Extract the (x, y) coordinate from the center of the cell holding the provided text.  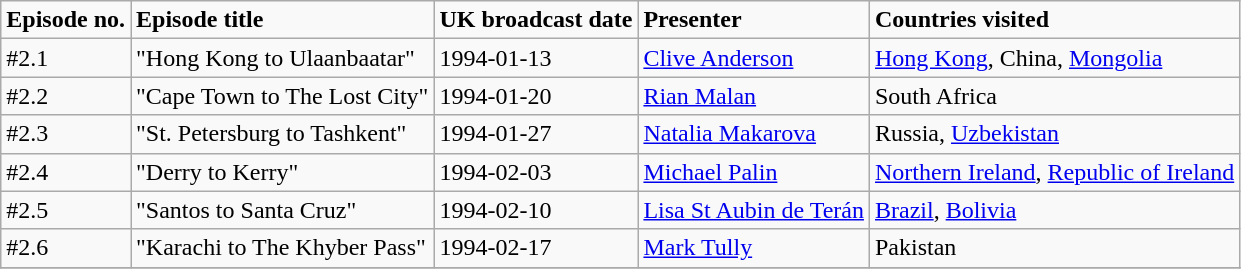
"Cape Town to The Lost City" (282, 96)
#2.1 (66, 58)
"St. Petersburg to Tashkent" (282, 134)
1994-02-03 (536, 172)
Northern Ireland, Republic of Ireland (1054, 172)
Natalia Makarova (754, 134)
1994-02-17 (536, 248)
1994-01-13 (536, 58)
Brazil, Bolivia (1054, 210)
#2.5 (66, 210)
Lisa St Aubin de Terán (754, 210)
#2.2 (66, 96)
"Hong Kong to Ulaanbaatar" (282, 58)
Mark Tully (754, 248)
Michael Palin (754, 172)
South Africa (1054, 96)
Pakistan (1054, 248)
#2.6 (66, 248)
"Karachi to The Khyber Pass" (282, 248)
Episode title (282, 20)
Rian Malan (754, 96)
Presenter (754, 20)
#2.4 (66, 172)
"Santos to Santa Cruz" (282, 210)
Hong Kong, China, Mongolia (1054, 58)
Countries visited (1054, 20)
Russia, Uzbekistan (1054, 134)
1994-02-10 (536, 210)
#2.3 (66, 134)
UK broadcast date (536, 20)
"Derry to Kerry" (282, 172)
1994-01-20 (536, 96)
Episode no. (66, 20)
Clive Anderson (754, 58)
1994-01-27 (536, 134)
